Provide the [X, Y] coordinate of the cell's center where the given text is located.  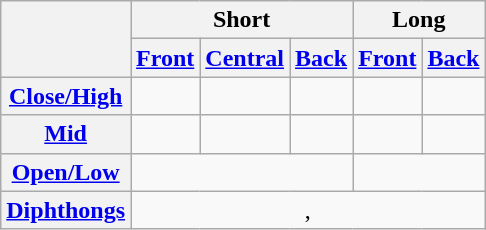
Close/High [66, 96]
Short [242, 20]
Mid [66, 134]
Long [419, 20]
Diphthongs [66, 210]
Open/Low [66, 172]
Central [245, 58]
, [308, 210]
